Provide the [X, Y] coordinate of the cell's center where the given text is located.  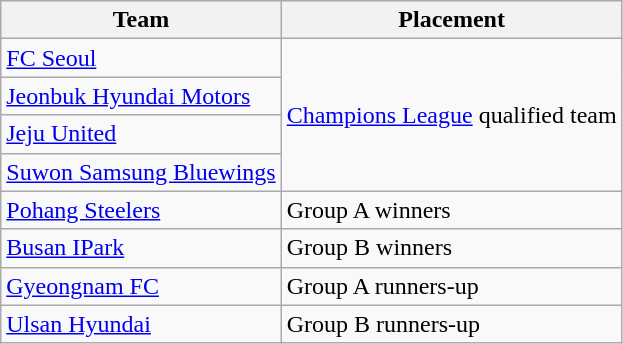
Busan IPark [141, 248]
Group B winners [452, 248]
Pohang Steelers [141, 210]
Suwon Samsung Bluewings [141, 172]
Jeonbuk Hyundai Motors [141, 96]
Group A runners-up [452, 286]
Champions League qualified team [452, 115]
Group A winners [452, 210]
Gyeongnam FC [141, 286]
Group B runners-up [452, 324]
Jeju United [141, 134]
Placement [452, 20]
Ulsan Hyundai [141, 324]
FC Seoul [141, 58]
Team [141, 20]
